Pinpoint the cell where the given text exists, returning its (x, y) midpoint coordinate. 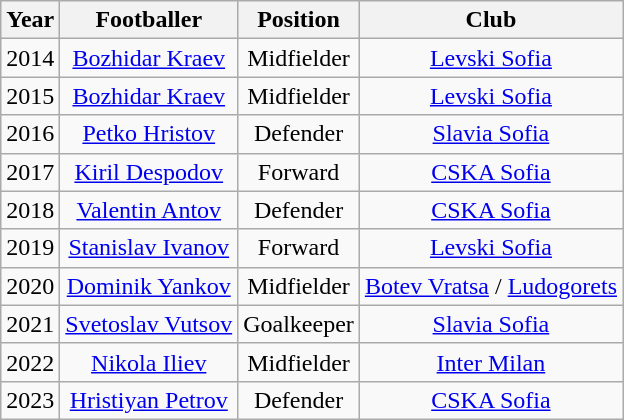
2023 (30, 400)
Stanislav Ivanov (149, 248)
Club (490, 20)
Petko Hristov (149, 134)
Inter Milan (490, 362)
2021 (30, 324)
Botev Vratsa / Ludogorets (490, 286)
Goalkeeper (299, 324)
2019 (30, 248)
Hristiyan Petrov (149, 400)
2022 (30, 362)
2017 (30, 172)
Year (30, 20)
Footballer (149, 20)
Valentin Antov (149, 210)
2015 (30, 96)
2016 (30, 134)
Svetoslav Vutsov (149, 324)
Dominik Yankov (149, 286)
Nikola Iliev (149, 362)
2020 (30, 286)
2018 (30, 210)
2014 (30, 58)
Position (299, 20)
Kiril Despodov (149, 172)
